Determine the (X, Y) coordinate at the center of the cell enclosing the given text.  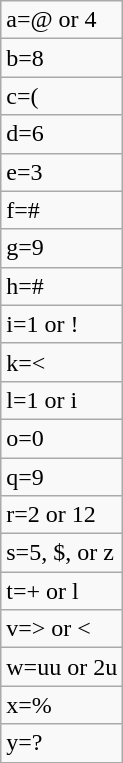
y=? (62, 743)
o=0 (62, 438)
k=< (62, 362)
h=# (62, 286)
r=2 or 12 (62, 515)
b=8 (62, 58)
d=6 (62, 134)
v=> or < (62, 629)
s=5, $, or z (62, 553)
a=@ or 4 (62, 20)
x=% (62, 705)
l=1 or i (62, 400)
w=uu or 2u (62, 667)
q=9 (62, 477)
e=3 (62, 172)
g=9 (62, 248)
t=+ or l (62, 591)
i=1 or ! (62, 324)
f=# (62, 210)
c=( (62, 96)
